Provide the (X, Y) coordinate of the cell's center where the given text is located.  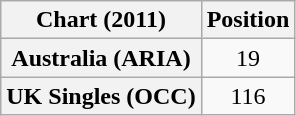
Position (248, 20)
116 (248, 96)
Chart (2011) (101, 20)
UK Singles (OCC) (101, 96)
Australia (ARIA) (101, 58)
19 (248, 58)
